Return [X, Y] of the center of cell containing provided text 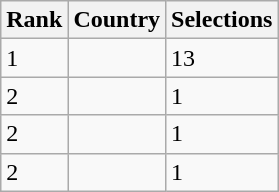
Selections [222, 20]
Rank [34, 20]
13 [222, 58]
Country [117, 20]
